For the text-containing cell, return its midpoint in [x, y] coordinate format. 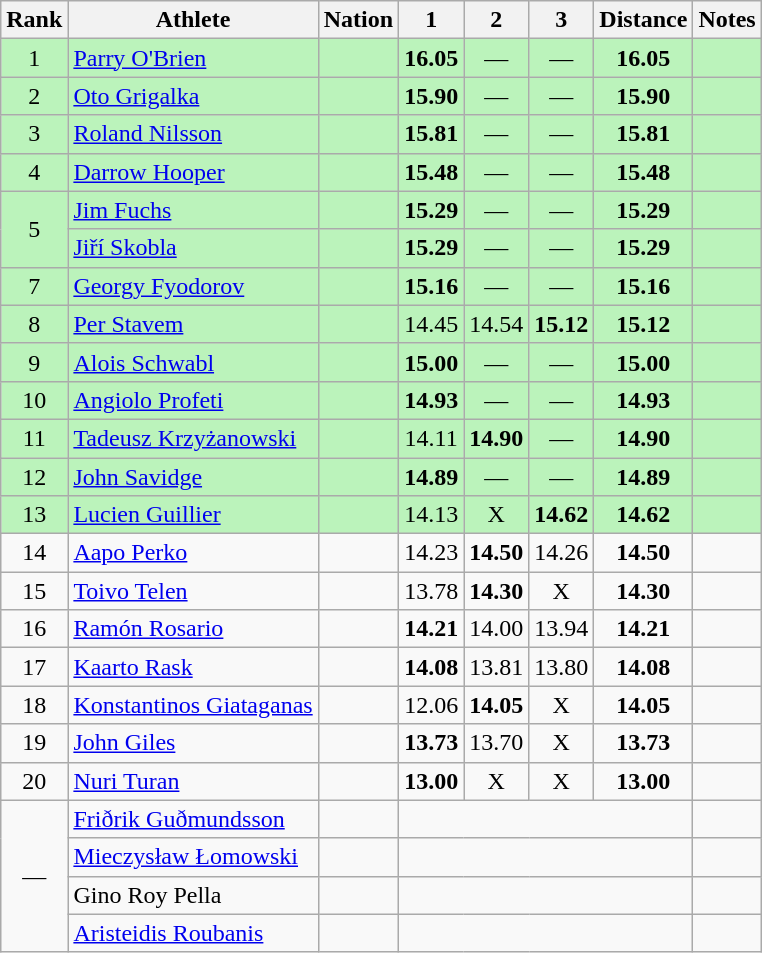
14.54 [496, 324]
Notes [727, 20]
7 [34, 286]
14.45 [432, 324]
Konstantinos Giataganas [193, 705]
John Savidge [193, 477]
20 [34, 781]
Darrow Hooper [193, 172]
Nuri Turan [193, 781]
14.11 [432, 438]
13.78 [432, 591]
13.70 [496, 743]
14.26 [562, 553]
14.13 [432, 515]
Angiolo Profeti [193, 400]
17 [34, 667]
Friðrik Guðmundsson [193, 819]
Per Stavem [193, 324]
16 [34, 629]
Mieczysław Łomowski [193, 857]
19 [34, 743]
Aapo Perko [193, 553]
5 [34, 229]
Nation [358, 20]
10 [34, 400]
Distance [644, 20]
Gino Roy Pella [193, 895]
8 [34, 324]
12 [34, 477]
14.00 [496, 629]
Aristeidis Roubanis [193, 933]
Roland Nilsson [193, 134]
12.06 [432, 705]
Athlete [193, 20]
Rank [34, 20]
John Giles [193, 743]
Ramón Rosario [193, 629]
Tadeusz Krzyżanowski [193, 438]
Jiří Skobla [193, 248]
14.23 [432, 553]
18 [34, 705]
Alois Schwabl [193, 362]
Kaarto Rask [193, 667]
13 [34, 515]
Lucien Guillier [193, 515]
11 [34, 438]
Parry O'Brien [193, 58]
Oto Grigalka [193, 96]
13.80 [562, 667]
Georgy Fyodorov [193, 286]
4 [34, 172]
Jim Fuchs [193, 210]
14 [34, 553]
Toivo Telen [193, 591]
9 [34, 362]
13.94 [562, 629]
13.81 [496, 667]
15 [34, 591]
